Output the (X, Y) coordinate of the center of the cell containing the given text.  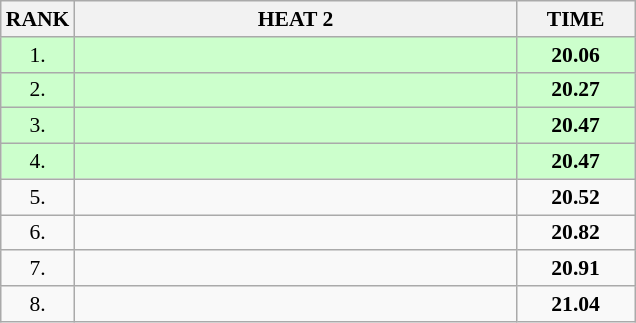
5. (38, 197)
20.06 (576, 55)
HEAT 2 (295, 19)
4. (38, 162)
1. (38, 55)
RANK (38, 19)
3. (38, 126)
2. (38, 90)
20.82 (576, 233)
7. (38, 269)
21.04 (576, 304)
20.27 (576, 90)
8. (38, 304)
TIME (576, 19)
6. (38, 233)
20.91 (576, 269)
20.52 (576, 197)
